Return [x, y] of the center of cell containing provided text 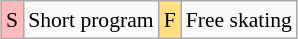
S [12, 20]
Free skating [239, 20]
Short program [90, 20]
F [170, 20]
